Return the (x, y) coordinate for the center point of the cell that contains the specified text.  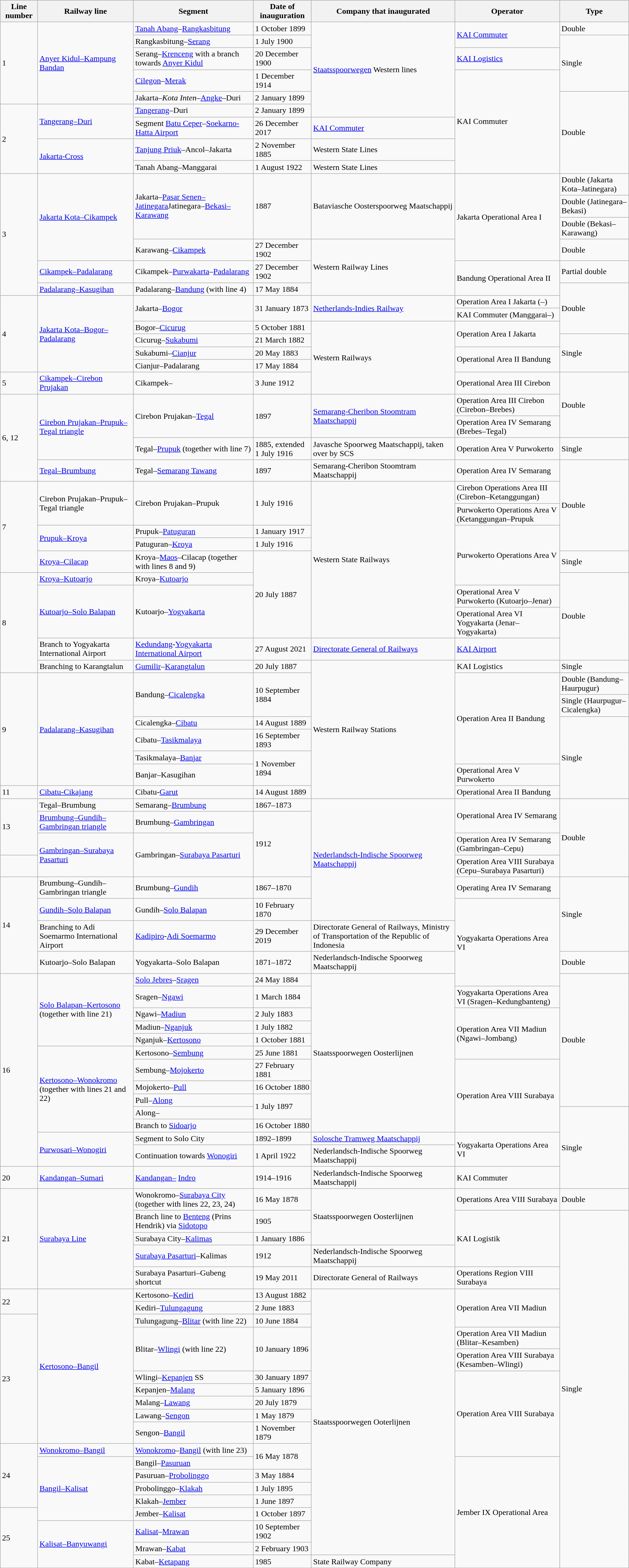
Jember IX Operational Area (507, 1512)
Cikampek–Purwakarta–Padalarang (193, 272)
Branch line to Benteng (Prins Hendrik) via Sidotopo (193, 1221)
Anyer Kidul–Kampung Bandan (85, 63)
Pasuruan–Probolinggo (193, 1476)
Operations Area VIII Surabaya (507, 1200)
Purwokerto Operations Area V (Ketanggungan–Prupuk (507, 514)
Gumilir–Karangtalun (193, 666)
Cirebon Prujakan–Tegal (193, 416)
27 August 2021 (282, 649)
16 September 1893 (282, 740)
Cicalengka–Cibatu (193, 723)
Segment (193, 11)
Along– (193, 1113)
1985 (282, 1561)
Rangkasbitung–Serang (193, 41)
Padalarang–Bandung (with line 4) (193, 289)
2 July 1883 (282, 1014)
2 February 1903 (282, 1549)
1867–1870 (282, 888)
Double (Bandung–Haurpugur) (594, 684)
Company that inaugurated (383, 11)
Operator (507, 11)
25 (19, 1537)
Surabaya Pasarturi–Gubeng shortcut (193, 1278)
1 July 1900 (282, 41)
Sukabumi–Cianjur (193, 353)
1 August 1922 (282, 167)
Nganjuk–Kertosono (193, 1040)
Cilegon–Merak (193, 81)
25 June 1881 (282, 1052)
2 (19, 139)
20 July 1879 (282, 1403)
Javasche Spoorweg Maatschappij, taken over by SCS (383, 449)
Date of inauguration (282, 11)
5 October 1881 (282, 327)
24 May 1884 (282, 980)
Kutoarjo–Yogyakarta (193, 612)
Bangil–Pasuruan (193, 1463)
Sengon–Bangil (193, 1433)
Western Railways (383, 357)
1 November 1894 (282, 768)
Tegal–Prupuk (together with line 7) (193, 449)
1 October 1897 (282, 1514)
Operational Area IV Semarang (507, 816)
Tasikmalaya–Banjar (193, 757)
Brumbung–Gundih (193, 888)
22 (19, 1301)
1885, extended1 July 1916 (282, 449)
KAI Commuter (Manggarai–) (507, 315)
24 (19, 1476)
16 (19, 1070)
Kandangan–Sumari (85, 1177)
Single (Haurpugur–Cicalengka) (594, 705)
Wonokromo–Surabaya City (together with lines 22, 23, 24) (193, 1200)
Double (Jakarta Kota–Jatinegara) (594, 184)
Kediri–Tulungagung (193, 1308)
10 January 1896 (282, 1349)
1871–1872 (282, 962)
1 July 1897 (282, 1106)
Operation Area II Bandung (507, 718)
3 (19, 234)
Prupuk–Patuguran (193, 532)
20 May 1883 (282, 353)
3 May 1884 (282, 1476)
1887 (282, 206)
Operation Area I Jakarta (–) (507, 302)
Kalisat–Mrawan (193, 1531)
Tanah Abang–Rangkasbitung (193, 29)
27 February 1881 (282, 1070)
Jakarta Kota–Bogor–Padalarang (85, 334)
Solosche Tramweg Maatschappij (383, 1138)
14 (19, 925)
1892–1899 (282, 1138)
Yogyakarta Operations Area VI (Sragen–Kedungbanteng) (507, 997)
10 February 1870 (282, 909)
Kedundang-Yogyakarta International Airport (193, 649)
10 June 1884 (282, 1320)
Surabaya Pasarturi–Kalimas (193, 1256)
1 January 1917 (282, 532)
7 (19, 527)
Staatsspoorwegen Ooterlijnen (383, 1422)
KAI Airport (507, 649)
Kertosono–Kediri (193, 1295)
4 (19, 334)
26 December 2017 (282, 128)
Kertosono–Sembung (193, 1052)
Cianjur–Padalarang (193, 366)
Kabat–Ketapang (193, 1561)
Sragen–Ngawi (193, 997)
Operating Area IV Semarang (507, 888)
1 May 1879 (282, 1416)
Kroya–Cilacap (85, 562)
Mojokerto–Pull (193, 1087)
1914–1916 (282, 1177)
Cibatu-Garut (193, 792)
Continuation towards Wonogiri (193, 1156)
Brumbung–Gambringan (193, 822)
Operation Area VII Madiun (Ngawi–Jombang) (507, 1033)
Surabaya City–Kalimas (193, 1239)
Kalisat–Banyuwangi (85, 1544)
Directorate General of Railways, Ministry of Transportation of the Republic of Indonesia (383, 936)
Cirebon Operations Area III (Cirebon–Ketanggungan) (507, 492)
1 July 1895 (282, 1488)
Blitar–Wlingi (with line 22) (193, 1349)
Bangil–Kalisat (85, 1488)
2 June 1883 (282, 1308)
13 August 1882 (282, 1295)
Banjar–Kasugihan (193, 774)
Cirebon Prujakan–Prupuk (193, 503)
Klakah–Jember (193, 1501)
Operation Area VIII Surabaya (Kesamben–Wlingi) (507, 1359)
Wlingi–Kepanjen SS (193, 1377)
Branching to Karangtalun (85, 666)
Branch to Yogyakarta International Airport (85, 649)
Purwokerto Operations Area V (507, 555)
Prupuk–Kroya (85, 538)
Western Railway Lines (383, 267)
1905 (282, 1221)
Western State Railways (383, 559)
1 March 1884 (282, 997)
1 (19, 63)
Bandung Operational Area II (507, 278)
Double (Bekasi–Karawang) (594, 228)
Karawang–Cikampek (193, 250)
Kadipiro-Adi Soemarmo (193, 936)
Western Railway Stations (383, 729)
1 January 1886 (282, 1239)
1 April 1922 (282, 1156)
Kandangan– Indro (193, 1177)
11 (19, 792)
Staatsspoorwegen Western lines (383, 70)
1 October 1899 (282, 29)
Pull–Along (193, 1100)
Operation Area IV Semarang (Gambringan–Cepu) (507, 844)
Operation Area I Jakarta (507, 334)
Operational Area V Purwokerto (Kutoarjo–Jenar) (507, 596)
Operation Area VII Madiun (507, 1308)
Netherlands-Indies Railway (383, 308)
Tanah Abang–Manggarai (193, 167)
Segment to Solo City (193, 1138)
Bataviasche Oosterspoorweg Maatschappij (383, 206)
Cikampek– (193, 383)
Kertosono–Bangil (85, 1366)
5 (19, 383)
10 September 1902 (282, 1531)
Patuguran–Kroya (193, 544)
13 (19, 827)
Tegal–Semarang Tawang (193, 470)
1 October 1881 (282, 1040)
Operation Area V Purwokerto (507, 449)
Surabaya Line (85, 1239)
Operation Area IV Semarang (507, 470)
Operational Area V Purwokerto (507, 774)
10 September 1884 (282, 695)
Operation Area VIII Surabaya (Cepu–Surabaya Pasarturi) (507, 866)
Malang–Lawang (193, 1403)
Branching to Adi Soemarmo International Airport (85, 936)
Bogor–Cicurug (193, 327)
Operation Area III Cirebon (Cirebon–Brebes) (507, 405)
Double (Jatinegara–Bekasi) (594, 206)
Jakarta Operational Area I (507, 217)
Jakarta-Cross (85, 156)
21 March 1882 (282, 340)
Wonokromo–Bangil (with line 23) (193, 1450)
1 December 1914 (282, 81)
Sembung–Mojokerto (193, 1070)
Operation Area IV Semarang (Brebes–Tegal) (507, 427)
29 December 2019 (282, 936)
Purwosari–Wonogiri (85, 1149)
Cikampek–Padalarang (85, 272)
Semarang–Brumbung (193, 805)
Jakarta Kota–Cikampek (85, 217)
21 (19, 1239)
Cibatu-Cikajang (85, 792)
1 June 1897 (282, 1501)
Tanjung Priuk–Ancol–Jakarta (193, 150)
Jakarta–Bogor (193, 308)
Partial double (594, 272)
Ngawi–Madiun (193, 1014)
KAI Logistik (507, 1239)
31 January 1873 (282, 308)
Wonokromo–Bangil (85, 1450)
Mrawan–Kabat (193, 1549)
Type (594, 11)
2 November 1885 (282, 150)
Solo Jebres–Sragen (193, 980)
Kepanjen–Malang (193, 1390)
3 June 1912 (282, 383)
9 (19, 729)
Jember–Kalisat (193, 1514)
23 (19, 1379)
State Railway Company (383, 1561)
Segment Batu Ceper–Soekarno-Hatta Airport (193, 128)
Yogyakarta–Solo Balapan (193, 962)
20 (19, 1177)
1 July 1882 (282, 1027)
Cibatu–Tasikmalaya (193, 740)
1867–1873 (282, 805)
Jakarta–Kota Inten–Angke–Duri (193, 98)
Cicurug–Sukabumi (193, 340)
Operations Region VIII Surabaya (507, 1278)
1 November 1879 (282, 1433)
5 January 1896 (282, 1390)
Line number (19, 11)
Operation Area VII Madiun (Blitar–Kesamben) (507, 1338)
Railway line (85, 11)
8 (19, 623)
Kroya–Maos–Cilacap (together with lines 8 and 9) (193, 562)
Cikampek–Cirebon Prujakan (85, 383)
20 December 1900 (282, 58)
Operational Area VI Yogyakarta (Jenar–Yogyakarta) (507, 623)
6, 12 (19, 438)
Operational Area III Cirebon (507, 383)
Lawang–Sengon (193, 1416)
Bandung–Cicalengka (193, 695)
19 May 2011 (282, 1278)
Branch to Sidoarjo (193, 1126)
Solo Balapan–Kertosono (together with line 21) (85, 1010)
Madiun–Nganjuk (193, 1027)
Jakarta–Pasar Senen–JatinegaraJatinegara–Bekasi– Karawang (193, 206)
Probolinggo–Klakah (193, 1488)
30 January 1897 (282, 1377)
Serang–Krenceng with a branch towards Anyer Kidul (193, 58)
Kertosono–Wonokromo (together with lines 21 and 22) (85, 1089)
Tulungagung–Blitar (with line 22) (193, 1320)
